Determine the [x, y] coordinate at the center of the cell enclosing the given text.  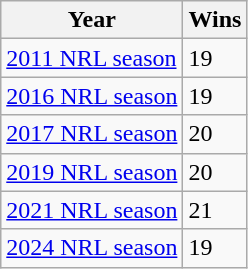
2011 NRL season [92, 58]
2017 NRL season [92, 134]
Wins [215, 20]
2024 NRL season [92, 248]
21 [215, 210]
2019 NRL season [92, 172]
2021 NRL season [92, 210]
Year [92, 20]
2016 NRL season [92, 96]
